Return [x, y] of the center of cell containing provided text 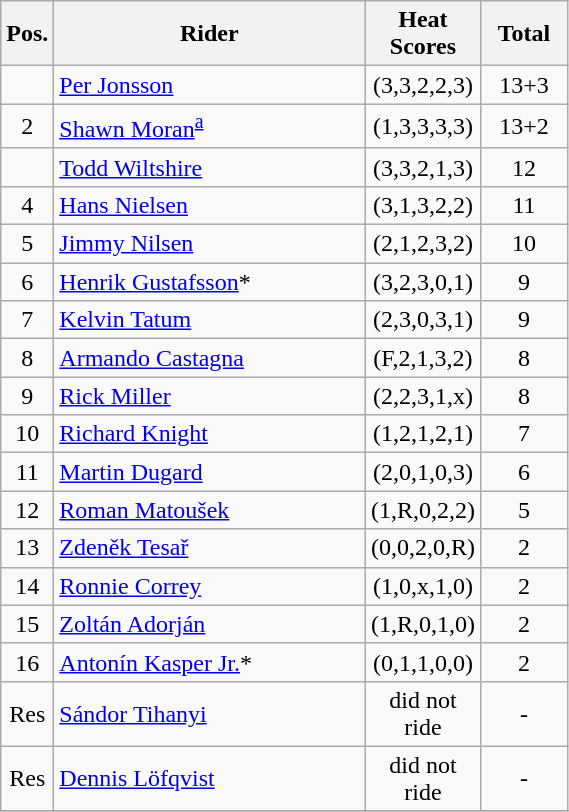
(1,R,0,2,2) [423, 510]
(2,1,2,3,2) [423, 244]
Zoltán Adorján [210, 624]
(1,0,x,1,0) [423, 586]
Jimmy Nilsen [210, 244]
(3,2,3,0,1) [423, 282]
(1,R,0,1,0) [423, 624]
(2,2,3,1,x) [423, 396]
Henrik Gustafsson* [210, 282]
Martin Dugard [210, 472]
15 [28, 624]
(0,0,2,0,R) [423, 548]
(3,3,2,1,3) [423, 167]
(3,3,2,2,3) [423, 85]
Kelvin Tatum [210, 320]
Richard Knight [210, 434]
Rick Miller [210, 396]
Roman Matoušek [210, 510]
Pos. [28, 34]
Hans Nielsen [210, 205]
14 [28, 586]
(2,3,0,3,1) [423, 320]
(2,0,1,0,3) [423, 472]
(1,2,1,2,1) [423, 434]
4 [28, 205]
Rider [210, 34]
Heat Scores [423, 34]
Ronnie Correy [210, 586]
13 [28, 548]
(0,1,1,0,0) [423, 662]
16 [28, 662]
Dennis Löfqvist [210, 778]
Zdeněk Tesař [210, 548]
Sándor Tihanyi [210, 714]
(3,1,3,2,2) [423, 205]
Per Jonsson [210, 85]
Armando Castagna [210, 358]
13+2 [524, 126]
(F,2,1,3,2) [423, 358]
Shawn Morana [210, 126]
13+3 [524, 85]
Todd Wiltshire [210, 167]
Total [524, 34]
(1,3,3,3,3) [423, 126]
Antonín Kasper Jr.* [210, 662]
